Scan for the cell matching the given text and deliver its [x, y] coordinate at center. 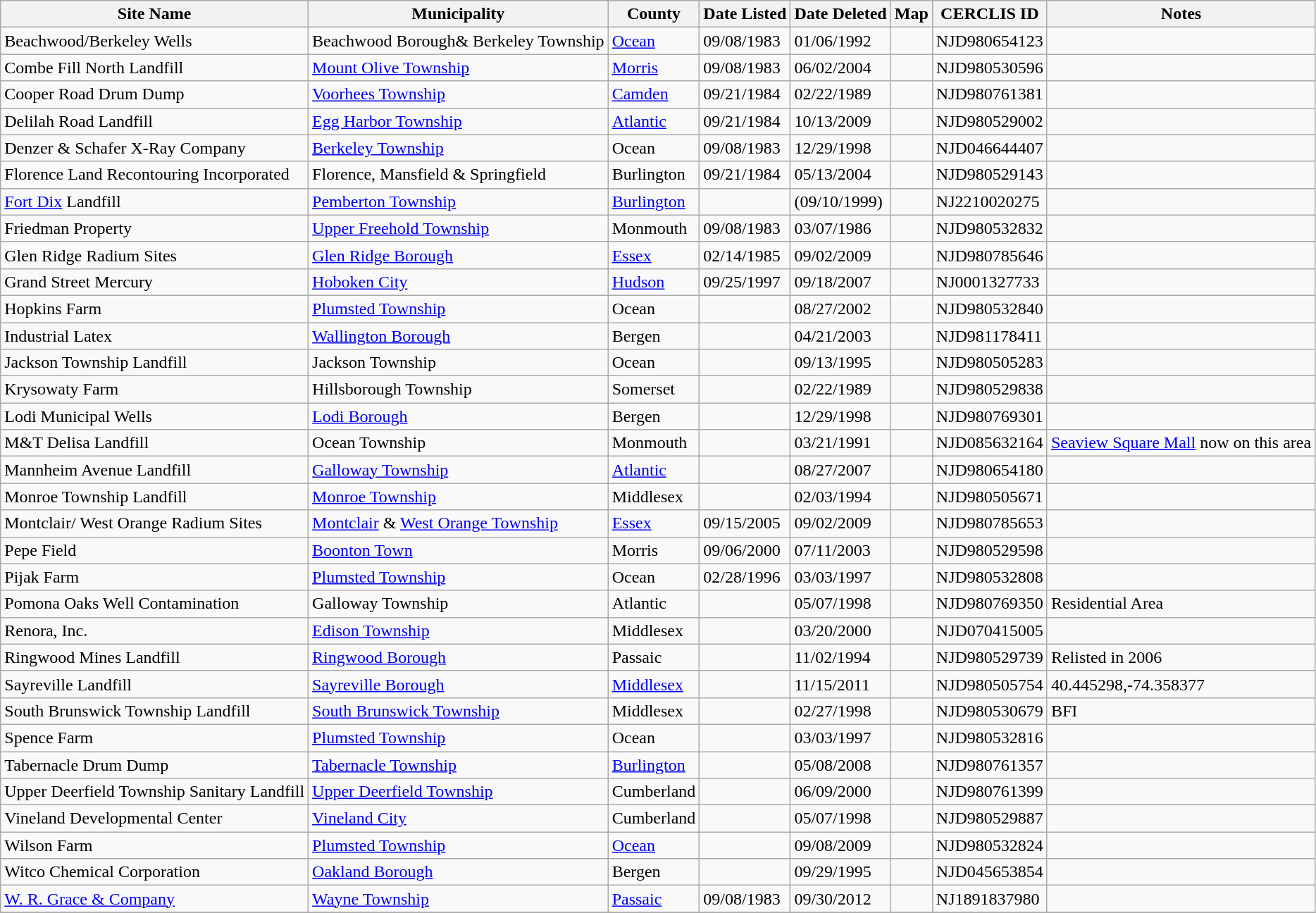
09/25/1997 [745, 282]
South Brunswick Township Landfill [155, 711]
Ringwood Mines Landfill [155, 657]
W. R. Grace & Company [155, 899]
NJ0001327733 [989, 282]
BFI [1181, 711]
Pepe Field [155, 550]
10/13/2009 [840, 121]
NJD980761381 [989, 94]
NJD980532816 [989, 738]
11/15/2011 [840, 684]
Hopkins Farm [155, 309]
NJD980529887 [989, 819]
Pomona Oaks Well Contamination [155, 604]
09/18/2007 [840, 282]
Boonton Town [459, 550]
Jackson Township [459, 363]
08/27/2007 [840, 470]
Combe Fill North Landfill [155, 68]
09/08/2009 [840, 845]
NJD980654123 [989, 41]
Denzer & Schafer X-Ray Company [155, 148]
09/06/2000 [745, 550]
09/29/1995 [840, 872]
NJD980761399 [989, 792]
04/21/2003 [840, 336]
01/06/1992 [840, 41]
NJD980785653 [989, 523]
Friedman Property [155, 228]
NJD046644407 [989, 148]
Glen Ridge Radium Sites [155, 255]
05/13/2004 [840, 175]
NJD980505671 [989, 497]
Grand Street Mercury [155, 282]
Monroe Township [459, 497]
Residential Area [1181, 604]
NJ2210020275 [989, 201]
03/21/1991 [840, 443]
Site Name [155, 14]
NJD980785646 [989, 255]
Hudson [654, 282]
Beachwood Borough& Berkeley Township [459, 41]
Jackson Township Landfill [155, 363]
Montclair & West Orange Township [459, 523]
11/02/1994 [840, 657]
Vineland City [459, 819]
Relisted in 2006 [1181, 657]
Sayreville Landfill [155, 684]
CERCLIS ID [989, 14]
Monroe Township Landfill [155, 497]
Upper Freehold Township [459, 228]
NJD980529002 [989, 121]
Voorhees Township [459, 94]
Somerset [654, 390]
Krysowaty Farm [155, 390]
03/07/1986 [840, 228]
09/30/2012 [840, 899]
Industrial Latex [155, 336]
09/15/2005 [745, 523]
05/08/2008 [840, 764]
Cooper Road Drum Dump [155, 94]
Hoboken City [459, 282]
Florence Land Recontouring Incorporated [155, 175]
South Brunswick Township [459, 711]
NJD980532832 [989, 228]
Lodi Borough [459, 416]
02/28/1996 [745, 577]
Montclair/ West Orange Radium Sites [155, 523]
Wayne Township [459, 899]
NJD980505754 [989, 684]
NJD070415005 [989, 631]
02/14/1985 [745, 255]
Oakland Borough [459, 872]
NJD980769301 [989, 416]
08/27/2002 [840, 309]
06/09/2000 [840, 792]
Spence Farm [155, 738]
NJD980530596 [989, 68]
Municipality [459, 14]
NJD980529598 [989, 550]
Wilson Farm [155, 845]
NJD980529739 [989, 657]
(09/10/1999) [840, 201]
02/27/1998 [840, 711]
Map [912, 14]
Upper Deerfield Township Sanitary Landfill [155, 792]
NJD980532808 [989, 577]
NJD085632164 [989, 443]
Seaview Square Mall now on this area [1181, 443]
Hillsborough Township [459, 390]
NJD980532824 [989, 845]
NJ1891837980 [989, 899]
County [654, 14]
Camden [654, 94]
Vineland Developmental Center [155, 819]
03/20/2000 [840, 631]
NJD980769350 [989, 604]
02/03/1994 [840, 497]
NJD981178411 [989, 336]
Tabernacle Township [459, 764]
NJD980505283 [989, 363]
Ocean Township [459, 443]
Glen Ridge Borough [459, 255]
Lodi Municipal Wells [155, 416]
Wallington Borough [459, 336]
NJD045653854 [989, 872]
Date Listed [745, 14]
Florence, Mansfield & Springfield [459, 175]
NJD980529143 [989, 175]
Edison Township [459, 631]
Ringwood Borough [459, 657]
Pijak Farm [155, 577]
06/02/2004 [840, 68]
Berkeley Township [459, 148]
07/11/2003 [840, 550]
NJD980654180 [989, 470]
Tabernacle Drum Dump [155, 764]
NJD980530679 [989, 711]
Egg Harbor Township [459, 121]
Fort Dix Landfill [155, 201]
Witco Chemical Corporation [155, 872]
NJD980761357 [989, 764]
Notes [1181, 14]
Date Deleted [840, 14]
Mount Olive Township [459, 68]
40.445298,-74.358377 [1181, 684]
Beachwood/Berkeley Wells [155, 41]
M&T Delisa Landfill [155, 443]
Pemberton Township [459, 201]
Delilah Road Landfill [155, 121]
Mannheim Avenue Landfill [155, 470]
09/13/1995 [840, 363]
NJD980532840 [989, 309]
Sayreville Borough [459, 684]
Renora, Inc. [155, 631]
Upper Deerfield Township [459, 792]
NJD980529838 [989, 390]
